Detect which cell encompasses the target text, then output its (X, Y) center coordinate. 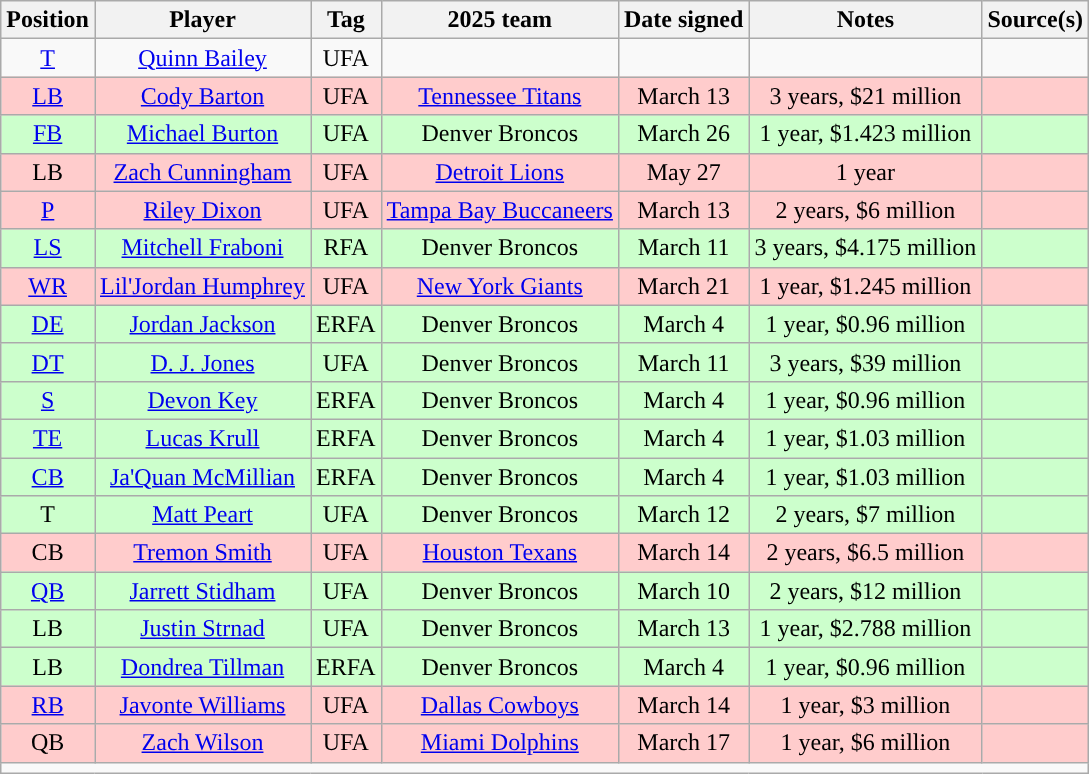
Lil'Jordan Humphrey (202, 286)
D. J. Jones (202, 362)
1 year, $3 million (866, 705)
Source(s) (1036, 20)
Tampa Bay Buccaneers (500, 210)
2 years, $7 million (866, 515)
TE (48, 438)
1 year (866, 172)
Lucas Krull (202, 438)
FB (48, 134)
Detroit Lions (500, 172)
Javonte Williams (202, 705)
2 years, $6.5 million (866, 553)
Tennessee Titans (500, 96)
3 years, $21 million (866, 96)
Dondrea Tillman (202, 667)
1 year, $6 million (866, 743)
Zach Wilson (202, 743)
Tremon Smith (202, 553)
Miami Dolphins (500, 743)
Riley Dixon (202, 210)
Matt Peart (202, 515)
Zach Cunningham (202, 172)
2 years, $12 million (866, 591)
1 year, $2.788 million (866, 629)
S (48, 400)
3 years, $4.175 million (866, 248)
Quinn Bailey (202, 58)
Devon Key (202, 400)
RFA (346, 248)
DT (48, 362)
1 year, $1.423 million (866, 134)
P (48, 210)
March 21 (683, 286)
New York Giants (500, 286)
WR (48, 286)
Jarrett Stidham (202, 591)
Mitchell Fraboni (202, 248)
2025 team (500, 20)
Tag (346, 20)
Date signed (683, 20)
March 10 (683, 591)
Notes (866, 20)
Player (202, 20)
Houston Texans (500, 553)
Ja'Quan McMillian (202, 477)
March 17 (683, 743)
March 12 (683, 515)
Justin Strnad (202, 629)
May 27 (683, 172)
Dallas Cowboys (500, 705)
2 years, $6 million (866, 210)
Position (48, 20)
3 years, $39 million (866, 362)
Cody Barton (202, 96)
DE (48, 324)
LS (48, 248)
Michael Burton (202, 134)
March 26 (683, 134)
1 year, $1.245 million (866, 286)
Jordan Jackson (202, 324)
RB (48, 705)
